Scan for the cell matching the given text and deliver its (X, Y) coordinate at center. 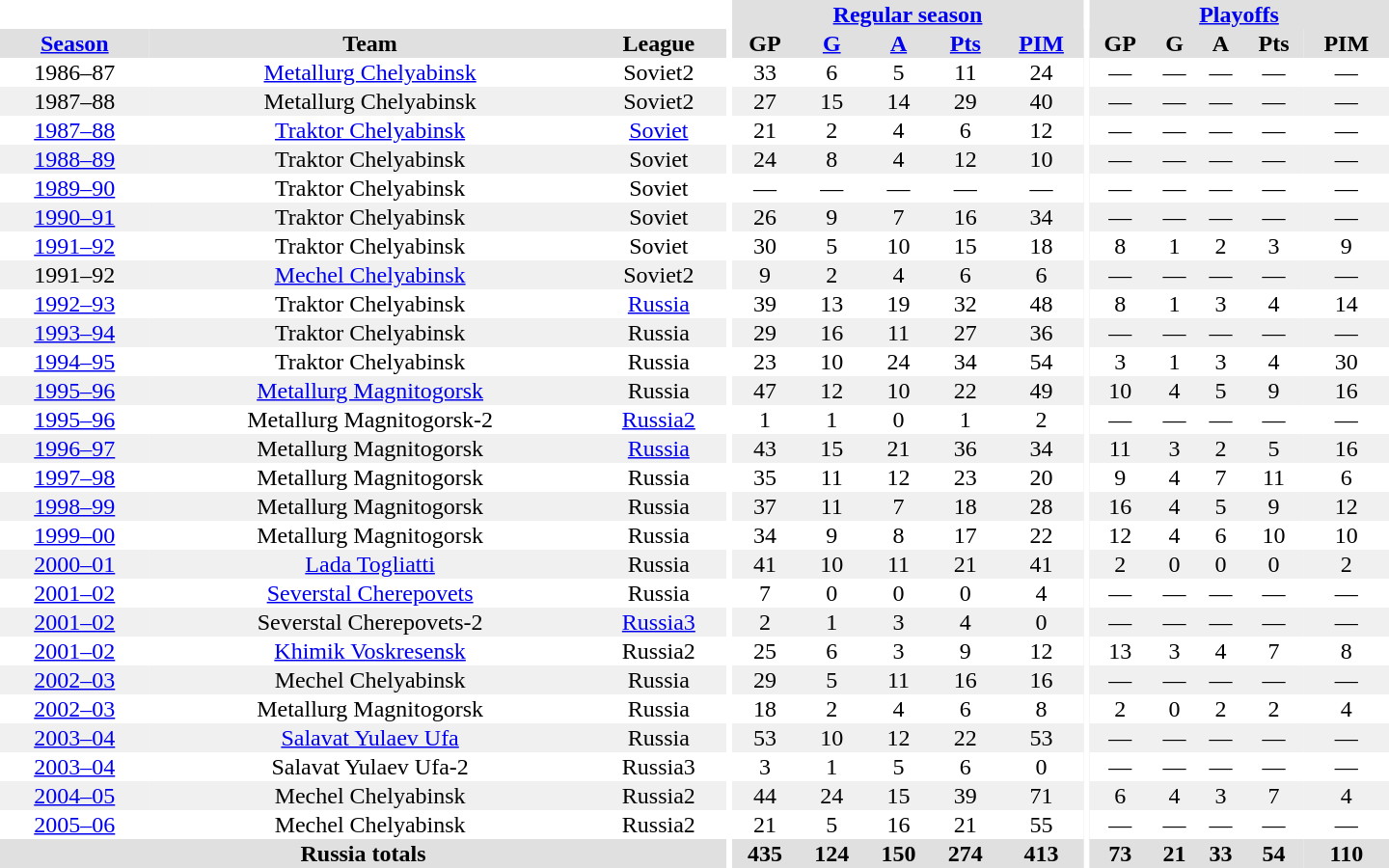
73 (1121, 854)
Metallurg Magnitogorsk-2 (370, 420)
274 (965, 854)
49 (1041, 391)
1992–93 (75, 304)
Severstal Cherepovets-2 (370, 622)
Playoffs (1239, 14)
1996–97 (75, 448)
2000–01 (75, 564)
17 (965, 535)
Team (370, 43)
150 (899, 854)
44 (764, 796)
110 (1347, 854)
1997–98 (75, 477)
Lada Togliatti (370, 564)
Season (75, 43)
26 (764, 217)
League (659, 43)
71 (1041, 796)
47 (764, 391)
1994–95 (75, 362)
2005–06 (75, 825)
1990–91 (75, 217)
1989–90 (75, 188)
Russia totals (363, 854)
Khimik Voskresensk (370, 651)
37 (764, 506)
1998–99 (75, 506)
19 (899, 304)
28 (1041, 506)
40 (1041, 101)
Salavat Yulaev Ufa (370, 738)
48 (1041, 304)
1986–87 (75, 72)
35 (764, 477)
Salavat Yulaev Ufa-2 (370, 767)
43 (764, 448)
Regular season (907, 14)
55 (1041, 825)
435 (764, 854)
25 (764, 651)
1988–89 (75, 159)
413 (1041, 854)
20 (1041, 477)
1993–94 (75, 333)
2004–05 (75, 796)
124 (831, 854)
32 (965, 304)
Severstal Cherepovets (370, 593)
1999–00 (75, 535)
